Determine the [X, Y] coordinate at the center of the cell enclosing the given text.  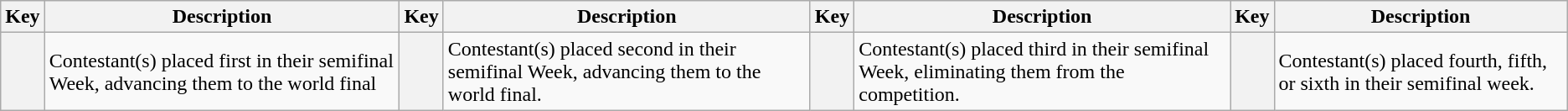
Contestant(s) placed fourth, fifth, or sixth in their semifinal week. [1421, 71]
Contestant(s) placed first in their semifinal Week, advancing them to the world final [222, 71]
Contestant(s) placed third in their semifinal Week, eliminating them from the competition. [1042, 71]
Contestant(s) placed second in their semifinal Week, advancing them to the world final. [627, 71]
